Find where the given text appears and provide that cell's center as [X, Y] coordinate. 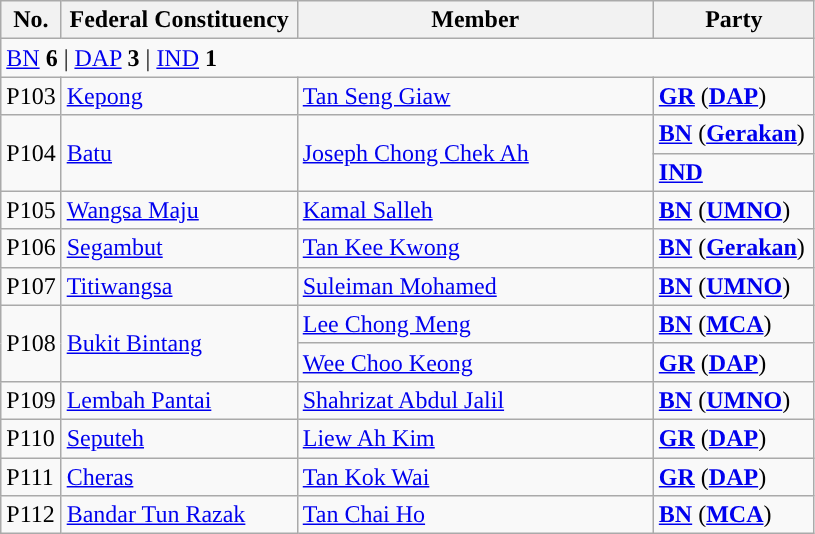
P112 [31, 515]
Kepong [179, 96]
Segambut [179, 248]
Tan Seng Giaw [475, 96]
Wangsa Maju [179, 210]
Federal Constituency [179, 20]
IND [734, 172]
Bandar Tun Razak [179, 515]
Suleiman Mohamed [475, 286]
Cheras [179, 477]
P105 [31, 210]
Liew Ah Kim [475, 438]
Batu [179, 153]
No. [31, 20]
Titiwangsa [179, 286]
P108 [31, 343]
P109 [31, 400]
BN 6 | DAP 3 | IND 1 [408, 58]
Tan Chai Ho [475, 515]
P104 [31, 153]
Wee Choo Keong [475, 362]
Shahrizat Abdul Jalil [475, 400]
Member [475, 20]
Bukit Bintang [179, 343]
Kamal Salleh [475, 210]
P110 [31, 438]
Seputeh [179, 438]
Joseph Chong Chek Ah [475, 153]
P103 [31, 96]
P111 [31, 477]
P107 [31, 286]
Tan Kok Wai [475, 477]
Tan Kee Kwong [475, 248]
Lee Chong Meng [475, 324]
Party [734, 20]
P106 [31, 248]
Lembah Pantai [179, 400]
